Scan for the cell matching the given text and deliver its [X, Y] coordinate at center. 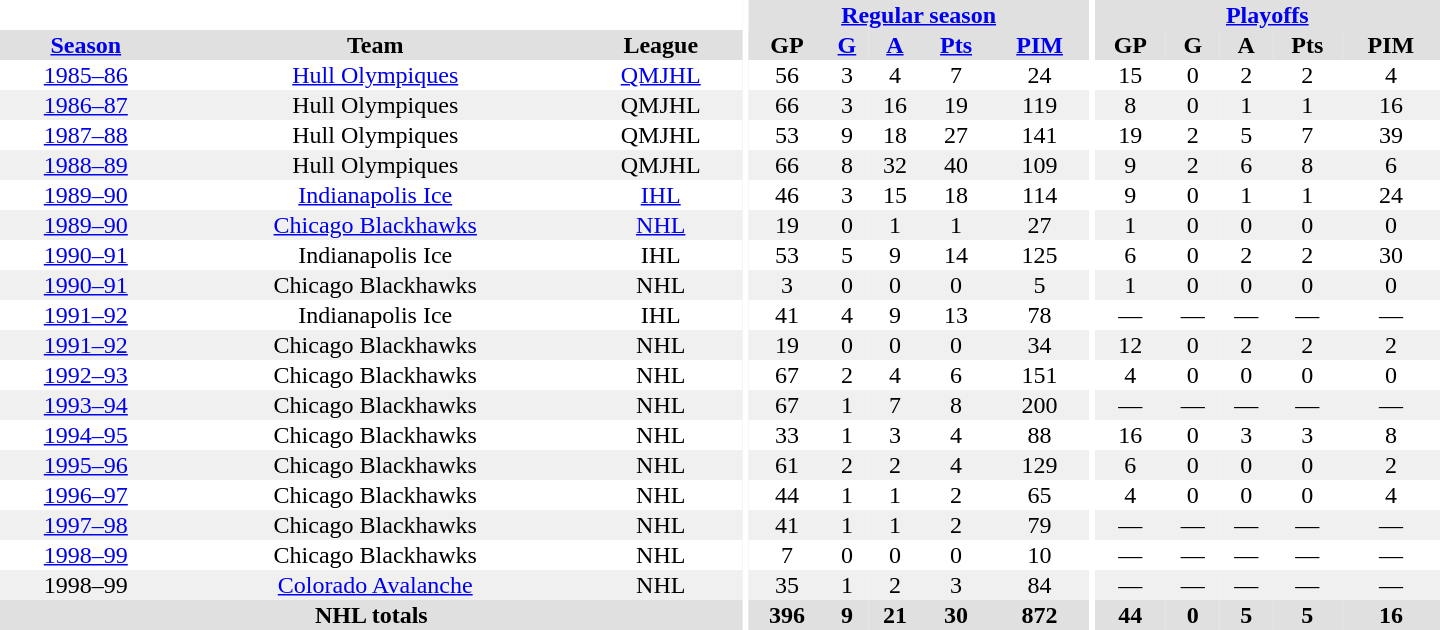
114 [1040, 195]
151 [1040, 375]
NHL totals [372, 615]
872 [1040, 615]
34 [1040, 345]
396 [788, 615]
33 [788, 435]
1994–95 [86, 435]
141 [1040, 135]
84 [1040, 585]
32 [894, 165]
1986–87 [86, 105]
39 [1391, 135]
61 [788, 465]
56 [788, 75]
1988–89 [86, 165]
Season [86, 45]
21 [894, 615]
1996–97 [86, 495]
129 [1040, 465]
40 [956, 165]
14 [956, 255]
Colorado Avalanche [376, 585]
12 [1131, 345]
35 [788, 585]
79 [1040, 525]
1987–88 [86, 135]
109 [1040, 165]
Regular season [919, 15]
125 [1040, 255]
200 [1040, 405]
65 [1040, 495]
Playoffs [1268, 15]
1985–86 [86, 75]
League [661, 45]
88 [1040, 435]
1993–94 [86, 405]
13 [956, 315]
Team [376, 45]
1995–96 [86, 465]
1992–93 [86, 375]
1997–98 [86, 525]
78 [1040, 315]
46 [788, 195]
10 [1040, 555]
119 [1040, 105]
